Identify which cell holds the provided text, then report its [x, y] central coordinate. 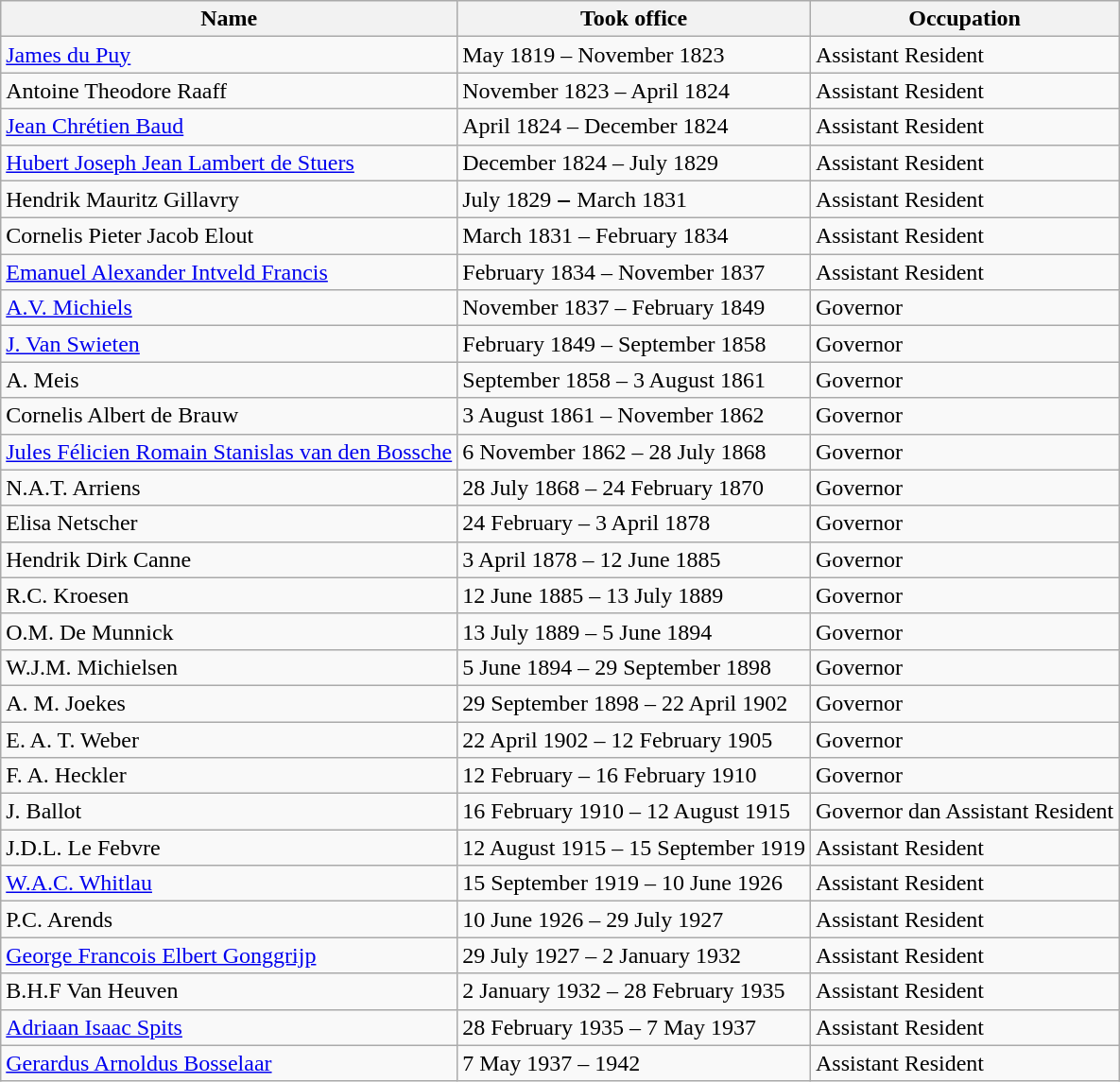
3 August 1861 – November 1862 [634, 416]
J. Ballot [229, 812]
J.D.L. Le Febvre [229, 848]
Hendrik Dirk Canne [229, 559]
September 1858 – 3 August 1861 [634, 380]
Jean Chrétien Baud [229, 127]
B.H.F Van Heuven [229, 991]
Antoine Theodore Raaff [229, 91]
6 November 1862 – 28 July 1868 [634, 452]
28 July 1868 – 24 February 1870 [634, 488]
February 1849 – September 1858 [634, 344]
Hendrik Mauritz Gillavry [229, 199]
A.V. Michiels [229, 308]
12 August 1915 – 15 September 1919 [634, 848]
May 1819 – November 1823 [634, 55]
29 July 1927 – 2 January 1932 [634, 955]
A. Meis [229, 380]
F. A. Heckler [229, 776]
E. A. T. Weber [229, 740]
George Francois Elbert Gonggrijp [229, 955]
Jules Félicien Romain Stanislas van den Bossche [229, 452]
Hubert Joseph Jean Lambert de Stuers [229, 163]
November 1823 – April 1824 [634, 91]
Took office [634, 19]
2 January 1932 – 28 February 1935 [634, 991]
Cornelis Albert de Brauw [229, 416]
P.C. Arends [229, 919]
5 June 1894 – 29 September 1898 [634, 667]
Gerardus Arnoldus Bosselaar [229, 1063]
29 September 1898 – 22 April 1902 [634, 703]
November 1837 – February 1849 [634, 308]
22 April 1902 – 12 February 1905 [634, 740]
15 September 1919 – 10 June 1926 [634, 884]
16 February 1910 – 12 August 1915 [634, 812]
Cornelis Pieter Jacob Elout [229, 236]
28 February 1935 – 7 May 1937 [634, 1027]
W.J.M. Michielsen [229, 667]
13 July 1889 – 5 June 1894 [634, 631]
Adriaan Isaac Spits [229, 1027]
J. Van Swieten [229, 344]
Elisa Netscher [229, 524]
O.M. De Munnick [229, 631]
April 1824 – December 1824 [634, 127]
Emanuel Alexander Intveld Francis [229, 272]
December 1824 – July 1829 [634, 163]
N.A.T. Arriens [229, 488]
24 February – 3 April 1878 [634, 524]
3 April 1878 – 12 June 1885 [634, 559]
James du Puy [229, 55]
Name [229, 19]
W.A.C. Whitlau [229, 884]
A. M. Joekes [229, 703]
7 May 1937 – 1942 [634, 1063]
July 1829 ‒ March 1831 [634, 199]
10 June 1926 – 29 July 1927 [634, 919]
12 February – 16 February 1910 [634, 776]
Occupation [964, 19]
March 1831 – February 1834 [634, 236]
February 1834 – November 1837 [634, 272]
Governor dan Assistant Resident [964, 812]
R.C. Kroesen [229, 595]
12 June 1885 – 13 July 1889 [634, 595]
